Identify which cell holds the provided text, then report its [X, Y] central coordinate. 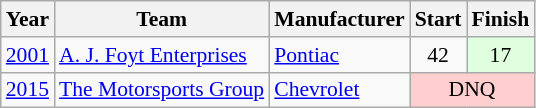
Start [438, 19]
Chevrolet [339, 90]
Team [162, 19]
A. J. Foyt Enterprises [162, 55]
Year [28, 19]
Pontiac [339, 55]
17 [501, 55]
2015 [28, 90]
The Motorsports Group [162, 90]
2001 [28, 55]
42 [438, 55]
Manufacturer [339, 19]
Finish [501, 19]
DNQ [472, 90]
